Locate the cell with the specified text and output its [X, Y] center coordinate. 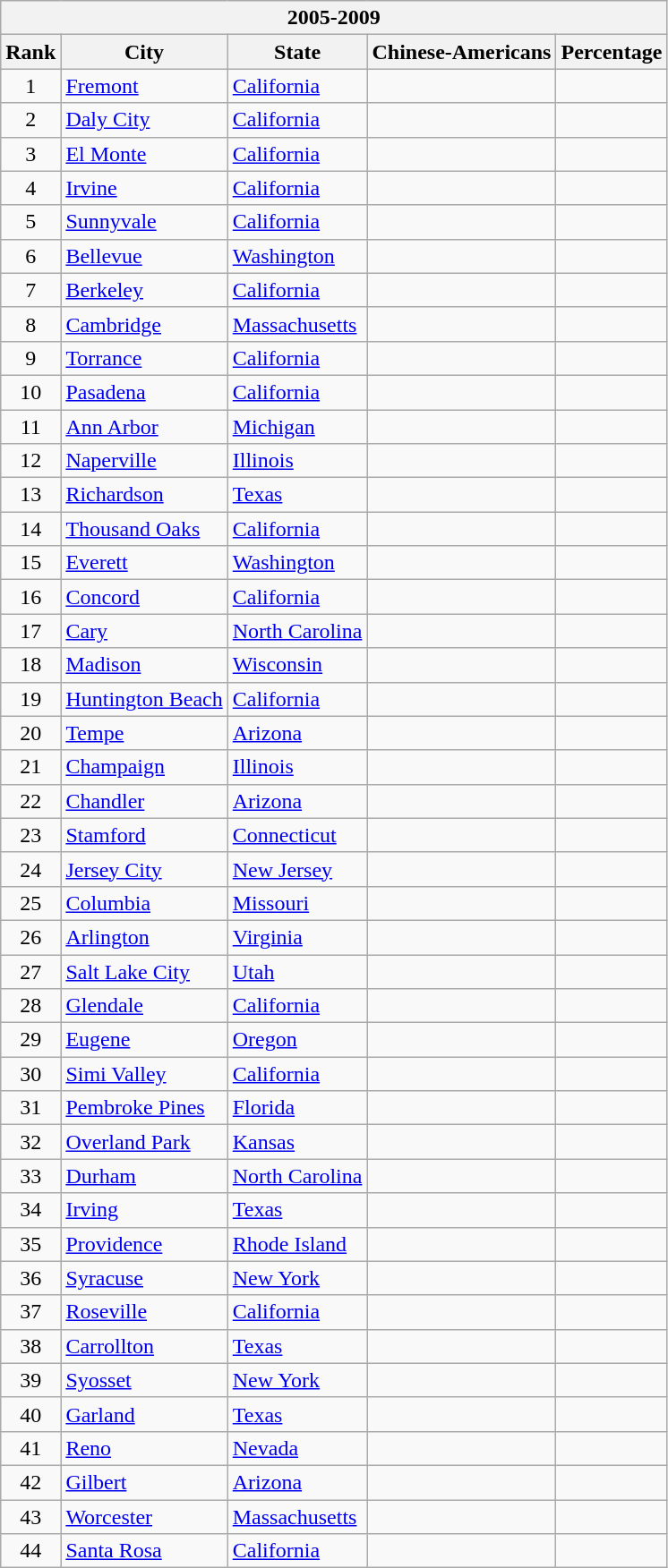
Chandler [144, 801]
43 [30, 1517]
Columbia [144, 903]
Pembroke Pines [144, 1108]
6 [30, 256]
18 [30, 665]
Rhode Island [297, 1244]
41 [30, 1448]
25 [30, 903]
Stamford [144, 835]
5 [30, 222]
Glendale [144, 1006]
35 [30, 1244]
Providence [144, 1244]
27 [30, 971]
Bellevue [144, 256]
40 [30, 1414]
3 [30, 154]
21 [30, 767]
Nevada [297, 1448]
Eugene [144, 1040]
Thousand Oaks [144, 529]
Simi Valley [144, 1074]
15 [30, 563]
1 [30, 86]
36 [30, 1278]
Overland Park [144, 1142]
Tempe [144, 733]
Cambridge [144, 324]
19 [30, 699]
Daly City [144, 120]
9 [30, 358]
Salt Lake City [144, 971]
37 [30, 1312]
Torrance [144, 358]
Arlington [144, 937]
Reno [144, 1448]
7 [30, 290]
Gilbert [144, 1482]
44 [30, 1551]
Durham [144, 1176]
14 [30, 529]
42 [30, 1482]
16 [30, 597]
Syosset [144, 1380]
Concord [144, 597]
Oregon [297, 1040]
Rank [30, 52]
2 [30, 120]
Percentage [612, 52]
Worcester [144, 1517]
Garland [144, 1414]
Wisconsin [297, 665]
28 [30, 1006]
26 [30, 937]
El Monte [144, 154]
Florida [297, 1108]
22 [30, 801]
City [144, 52]
Missouri [297, 903]
Berkeley [144, 290]
Carrollton [144, 1346]
Fremont [144, 86]
Richardson [144, 495]
Irving [144, 1210]
13 [30, 495]
20 [30, 733]
Roseville [144, 1312]
Madison [144, 665]
17 [30, 631]
4 [30, 188]
Chinese-Americans [462, 52]
29 [30, 1040]
Syracuse [144, 1278]
New Jersey [297, 869]
Huntington Beach [144, 699]
Champaign [144, 767]
39 [30, 1380]
Kansas [297, 1142]
32 [30, 1142]
30 [30, 1074]
Irvine [144, 188]
Santa Rosa [144, 1551]
10 [30, 392]
23 [30, 835]
34 [30, 1210]
Michigan [297, 427]
11 [30, 427]
Cary [144, 631]
Pasadena [144, 392]
Everett [144, 563]
24 [30, 869]
31 [30, 1108]
Ann Arbor [144, 427]
2005-2009 [334, 18]
Connecticut [297, 835]
Sunnyvale [144, 222]
Jersey City [144, 869]
12 [30, 461]
State [297, 52]
Virginia [297, 937]
Utah [297, 971]
38 [30, 1346]
8 [30, 324]
33 [30, 1176]
Naperville [144, 461]
